Determine the [X, Y] coordinate at the center of the cell enclosing the given text.  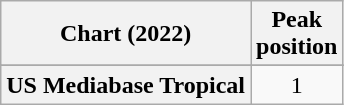
US Mediabase Tropical [126, 85]
Peakposition [296, 34]
1 [296, 85]
Chart (2022) [126, 34]
